For the text-containing cell, return its midpoint in [x, y] coordinate format. 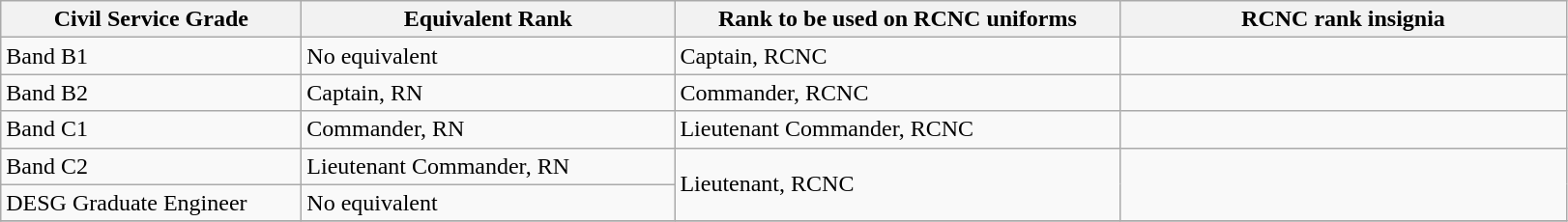
Civil Service Grade [151, 19]
RCNC rank insignia [1344, 19]
Band B2 [151, 93]
Captain, RN [488, 93]
Band C2 [151, 166]
Equivalent Rank [488, 19]
Band B1 [151, 56]
Captain, RCNC [897, 56]
Lieutenant Commander, RN [488, 166]
Rank to be used on RCNC uniforms [897, 19]
Lieutenant Commander, RCNC [897, 129]
Commander, RN [488, 129]
Band C1 [151, 129]
DESG Graduate Engineer [151, 203]
Commander, RCNC [897, 93]
Lieutenant, RCNC [897, 184]
